Scan for the cell matching the given text and deliver its (X, Y) coordinate at center. 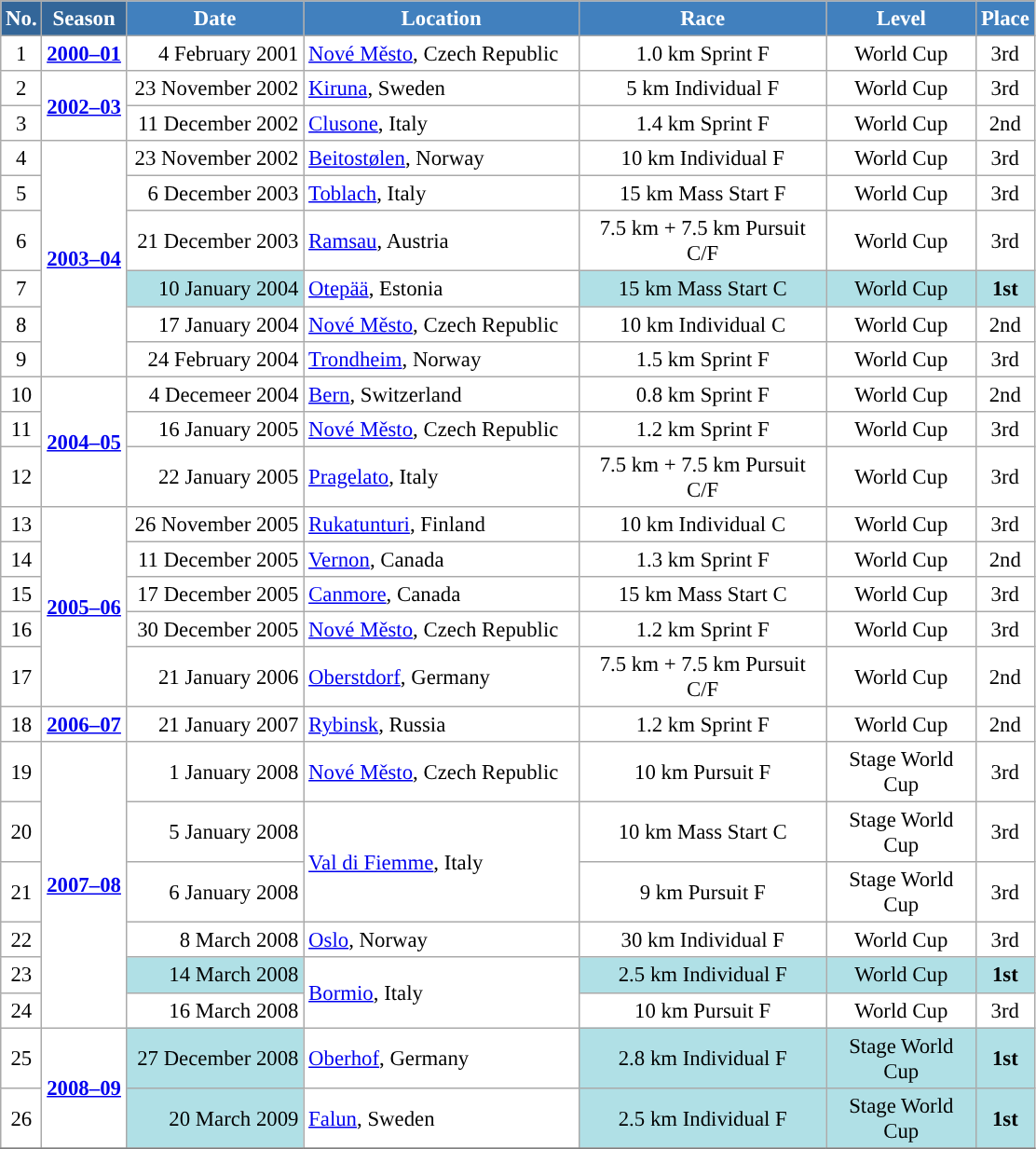
11 December 2002 (214, 124)
13 (21, 525)
30 km Individual F (702, 940)
4 Decemeer 2004 (214, 394)
Oslo, Norway (442, 940)
12 (21, 477)
Canmore, Canada (442, 595)
Place (1005, 19)
Pragelato, Italy (442, 477)
Race (702, 19)
2005–06 (84, 608)
Bern, Switzerland (442, 394)
Location (442, 19)
9 (21, 359)
20 (21, 833)
Rybinsk, Russia (442, 725)
17 January 2004 (214, 324)
1 (21, 54)
Beitostølen, Norway (442, 158)
24 (21, 1010)
Val di Fiemme, Italy (442, 863)
10 (21, 394)
17 (21, 677)
25 (21, 1059)
8 (21, 324)
1.5 km Sprint F (702, 359)
6 (21, 240)
No. (21, 19)
2 (21, 89)
Oberhof, Germany (442, 1059)
2.8 km Individual F (702, 1059)
2000–01 (84, 54)
6 December 2003 (214, 194)
Otepää, Estonia (442, 289)
26 November 2005 (214, 525)
15 (21, 595)
Toblach, Italy (442, 194)
7 (21, 289)
21 January 2006 (214, 677)
20 March 2009 (214, 1118)
14 (21, 559)
0.8 km Sprint F (702, 394)
22 (21, 940)
2007–08 (84, 885)
11 (21, 429)
26 (21, 1118)
10 January 2004 (214, 289)
27 December 2008 (214, 1059)
Clusone, Italy (442, 124)
3 (21, 124)
9 km Pursuit F (702, 893)
2003–04 (84, 259)
Rukatunturi, Finland (442, 525)
16 January 2005 (214, 429)
18 (21, 725)
5 January 2008 (214, 833)
1.0 km Sprint F (702, 54)
24 February 2004 (214, 359)
10 km Mass Start C (702, 833)
30 December 2005 (214, 629)
Kiruna, Sweden (442, 89)
21 December 2003 (214, 240)
22 January 2005 (214, 477)
Bormio, Italy (442, 993)
1.3 km Sprint F (702, 559)
Ramsau, Austria (442, 240)
2002–03 (84, 106)
Date (214, 19)
Level (902, 19)
21 (21, 893)
14 March 2008 (214, 976)
23 (21, 976)
2004–05 (84, 442)
21 January 2007 (214, 725)
1 January 2008 (214, 772)
15 km Mass Start F (702, 194)
2006–07 (84, 725)
2008–09 (84, 1088)
Trondheim, Norway (442, 359)
5 (21, 194)
16 March 2008 (214, 1010)
Season (84, 19)
17 December 2005 (214, 595)
Vernon, Canada (442, 559)
11 December 2005 (214, 559)
1.4 km Sprint F (702, 124)
5 km Individual F (702, 89)
6 January 2008 (214, 893)
Falun, Sweden (442, 1118)
19 (21, 772)
8 March 2008 (214, 940)
4 (21, 158)
10 km Individual F (702, 158)
Oberstdorf, Germany (442, 677)
4 February 2001 (214, 54)
16 (21, 629)
